For the text-containing cell, return its midpoint in (X, Y) coordinate format. 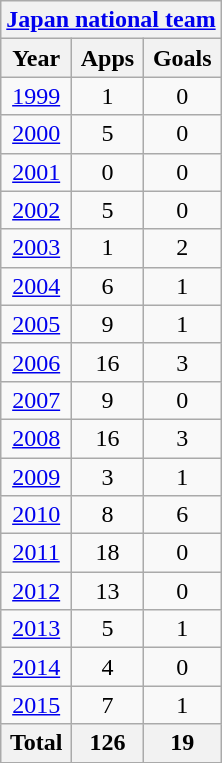
7 (108, 705)
126 (108, 743)
2014 (36, 667)
2006 (36, 362)
2008 (36, 438)
13 (108, 591)
2013 (36, 629)
2 (182, 248)
2012 (36, 591)
2009 (36, 477)
2001 (36, 172)
Japan national team (111, 20)
19 (182, 743)
8 (108, 515)
2010 (36, 515)
18 (108, 553)
Total (36, 743)
2007 (36, 400)
2002 (36, 210)
4 (108, 667)
Year (36, 58)
2015 (36, 705)
2005 (36, 324)
2004 (36, 286)
Apps (108, 58)
Goals (182, 58)
2000 (36, 134)
2003 (36, 248)
2011 (36, 553)
1999 (36, 96)
